Return (x, y) of the center of cell containing provided text 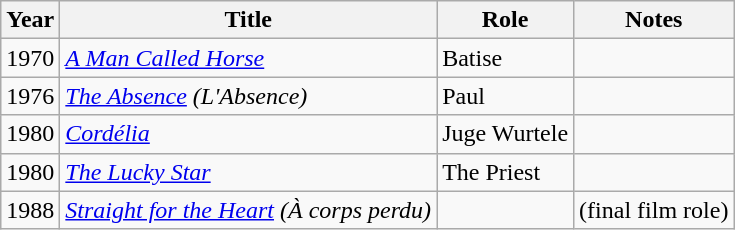
The Absence (L'Absence) (248, 96)
1988 (30, 210)
1970 (30, 58)
The Priest (506, 172)
Straight for the Heart (À corps perdu) (248, 210)
Cordélia (248, 134)
A Man Called Horse (248, 58)
Juge Wurtele (506, 134)
(final film role) (654, 210)
1976 (30, 96)
Year (30, 20)
The Lucky Star (248, 172)
Role (506, 20)
Title (248, 20)
Paul (506, 96)
Notes (654, 20)
Batise (506, 58)
